Find where the given text appears and provide that cell's center as (X, Y) coordinate. 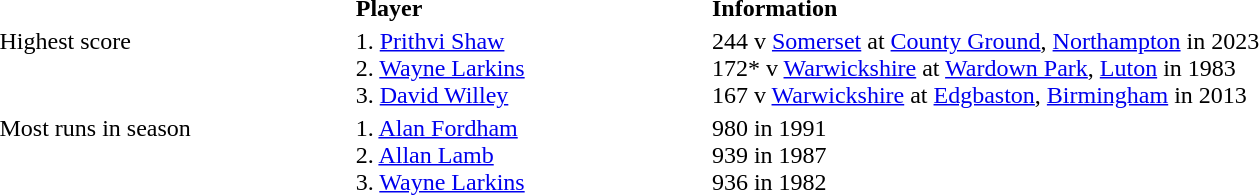
1. Prithvi Shaw2. Wayne Larkins3. David Willey (530, 68)
